Find where the given text appears and provide that cell's center as (X, Y) coordinate. 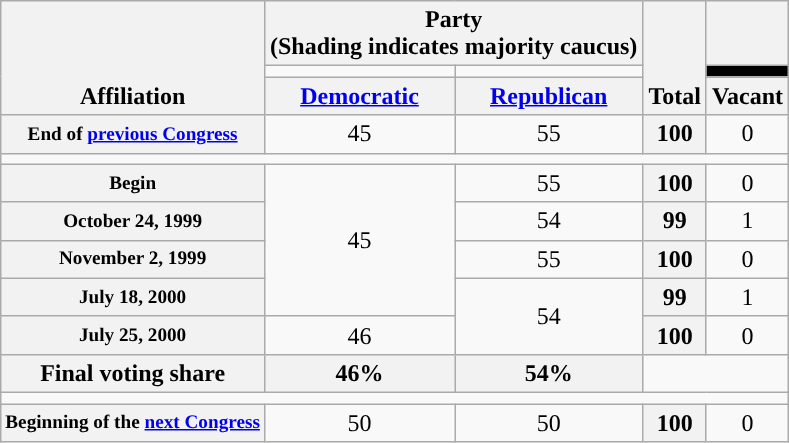
Final voting share (133, 373)
July 25, 2000 (133, 335)
46% (359, 373)
Republican (549, 96)
46 (359, 335)
54% (549, 373)
July 18, 2000 (133, 297)
Total (675, 58)
Democratic (359, 96)
Affiliation (133, 58)
Party (Shading indicates majority caucus) (453, 34)
End of previous Congress (133, 134)
October 24, 1999 (133, 221)
Begin (133, 183)
November 2, 1999 (133, 259)
Beginning of the next Congress (133, 423)
Vacant (747, 96)
